Find where the given text appears and provide that cell's center as [x, y] coordinate. 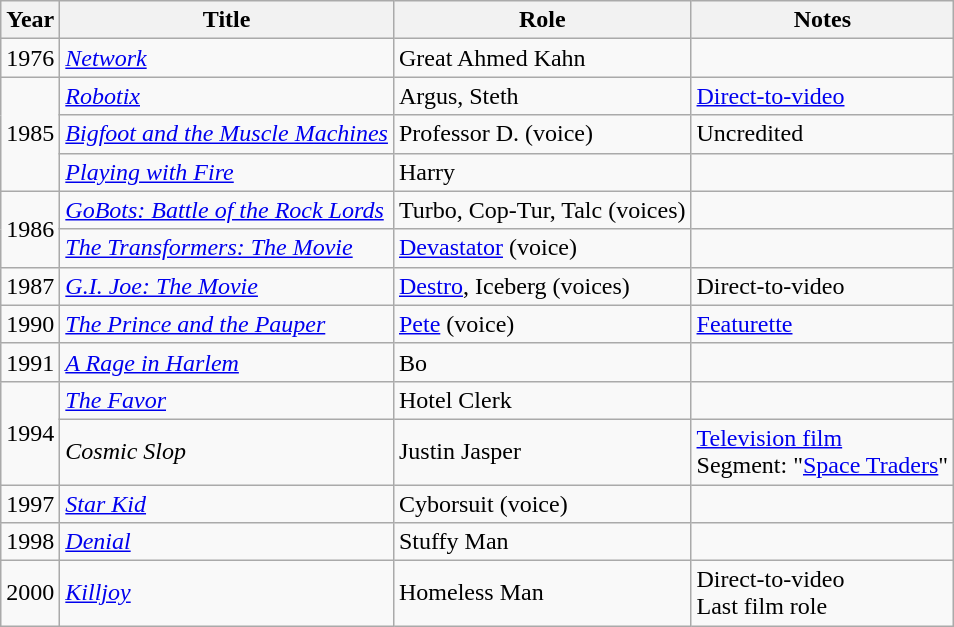
The Favor [227, 400]
Robotix [227, 96]
Network [227, 58]
GoBots: Battle of the Rock Lords [227, 210]
Devastator (voice) [542, 248]
Justin Jasper [542, 452]
Title [227, 20]
Featurette [822, 324]
Star Kid [227, 503]
Direct-to-videoLast film role [822, 594]
A Rage in Harlem [227, 362]
Year [30, 20]
G.I. Joe: The Movie [227, 286]
Notes [822, 20]
1985 [30, 134]
Cosmic Slop [227, 452]
Television filmSegment: "Space Traders" [822, 452]
Destro, Iceberg (voices) [542, 286]
1991 [30, 362]
Denial [227, 542]
Playing with Fire [227, 172]
Hotel Clerk [542, 400]
Uncredited [822, 134]
The Transformers: The Movie [227, 248]
Bigfoot and the Muscle Machines [227, 134]
1987 [30, 286]
Harry [542, 172]
Pete (voice) [542, 324]
Argus, Steth [542, 96]
Great Ahmed Kahn [542, 58]
Bo [542, 362]
2000 [30, 594]
1976 [30, 58]
Cyborsuit (voice) [542, 503]
1997 [30, 503]
Killjoy [227, 594]
The Prince and the Pauper [227, 324]
1994 [30, 432]
Homeless Man [542, 594]
Professor D. (voice) [542, 134]
1986 [30, 229]
Role [542, 20]
1990 [30, 324]
1998 [30, 542]
Stuffy Man [542, 542]
Turbo, Cop-Tur, Talc (voices) [542, 210]
